From the cell containing the given text, extract its center point as (X, Y) coordinate. 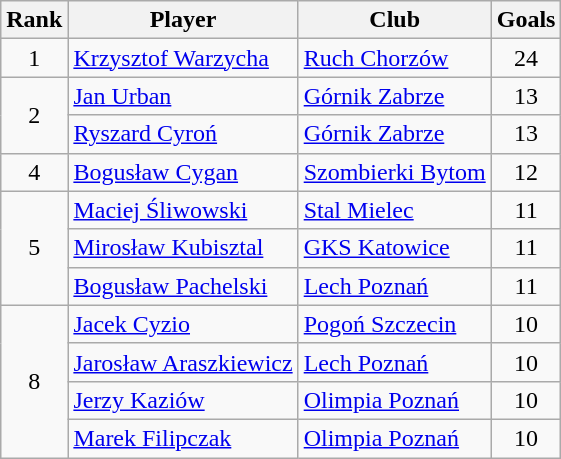
Jerzy Kaziów (183, 400)
5 (34, 248)
24 (526, 58)
Player (183, 20)
12 (526, 172)
Club (394, 20)
Jan Urban (183, 96)
Ruch Chorzów (394, 58)
Jarosław Araszkiewicz (183, 362)
1 (34, 58)
Ryszard Cyroń (183, 134)
Marek Filipczak (183, 438)
Goals (526, 20)
Stal Mielec (394, 210)
Bogusław Cygan (183, 172)
Mirosław Kubisztal (183, 248)
2 (34, 115)
GKS Katowice (394, 248)
Jacek Cyzio (183, 324)
Pogoń Szczecin (394, 324)
Krzysztof Warzycha (183, 58)
4 (34, 172)
Szombierki Bytom (394, 172)
Bogusław Pachelski (183, 286)
Maciej Śliwowski (183, 210)
8 (34, 381)
Rank (34, 20)
